From the cell containing the given text, extract its center point as [X, Y] coordinate. 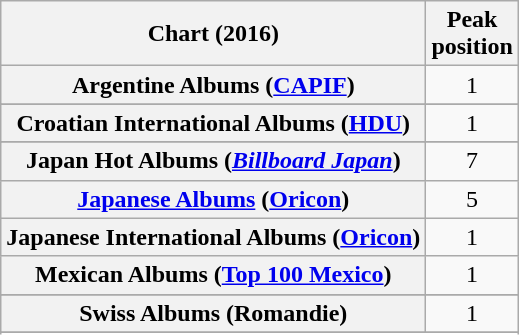
7 [472, 161]
Argentine Albums (CAPIF) [214, 85]
Peakposition [472, 34]
Japan Hot Albums (Billboard Japan) [214, 161]
Croatian International Albums (HDU) [214, 123]
Chart (2016) [214, 34]
5 [472, 199]
Swiss Albums (Romandie) [214, 313]
Japanese International Albums (Oricon) [214, 237]
Mexican Albums (Top 100 Mexico) [214, 275]
Japanese Albums (Oricon) [214, 199]
